Detect which cell encompasses the target text, then output its (x, y) center coordinate. 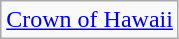
Crown of Hawaii (90, 20)
